Pinpoint the cell where the given text exists, returning its [x, y] midpoint coordinate. 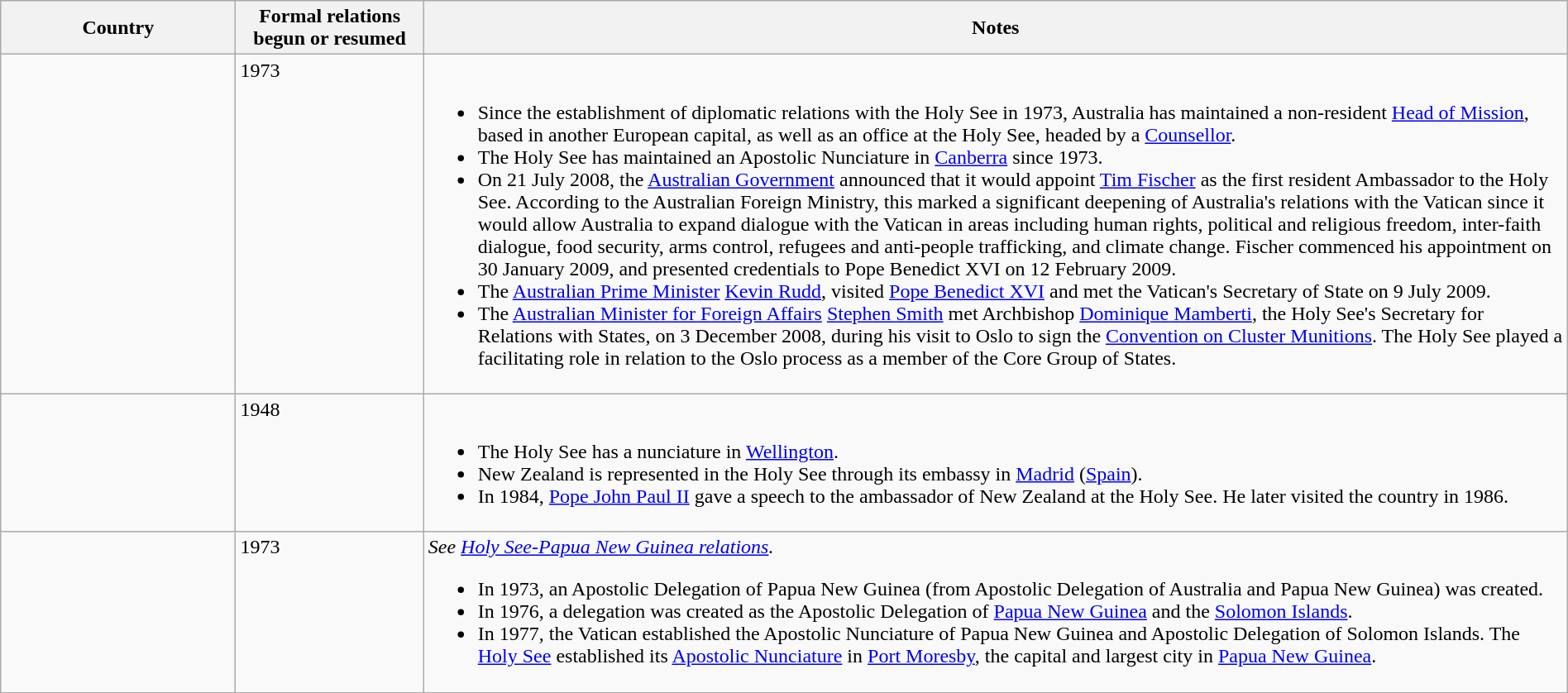
Notes [996, 28]
Formal relations begun or resumed [329, 28]
1948 [329, 463]
Country [118, 28]
